Determine the (x, y) coordinate at the center of the cell enclosing the given text.  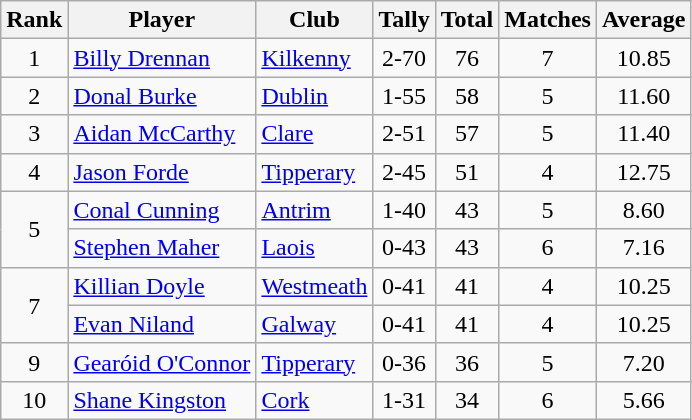
10.85 (644, 58)
Kilkenny (314, 58)
Billy Drennan (162, 58)
10 (34, 400)
Evan Niland (162, 324)
36 (467, 362)
1-55 (404, 96)
2-70 (404, 58)
Rank (34, 20)
Player (162, 20)
Total (467, 20)
3 (34, 134)
Shane Kingston (162, 400)
Clare (314, 134)
58 (467, 96)
Westmeath (314, 286)
Cork (314, 400)
1-31 (404, 400)
Antrim (314, 210)
Jason Forde (162, 172)
Laois (314, 248)
Conal Cunning (162, 210)
Galway (314, 324)
5.66 (644, 400)
2-51 (404, 134)
8.60 (644, 210)
Donal Burke (162, 96)
57 (467, 134)
2-45 (404, 172)
Aidan McCarthy (162, 134)
11.60 (644, 96)
Tally (404, 20)
Matches (548, 20)
Killian Doyle (162, 286)
Stephen Maher (162, 248)
Gearóid O'Connor (162, 362)
7.20 (644, 362)
Dublin (314, 96)
34 (467, 400)
1 (34, 58)
Club (314, 20)
7.16 (644, 248)
0-36 (404, 362)
Average (644, 20)
11.40 (644, 134)
12.75 (644, 172)
0-43 (404, 248)
76 (467, 58)
9 (34, 362)
51 (467, 172)
1-40 (404, 210)
2 (34, 96)
